Capture the cell that displays the provided text and extract its (X, Y) central coordinate. 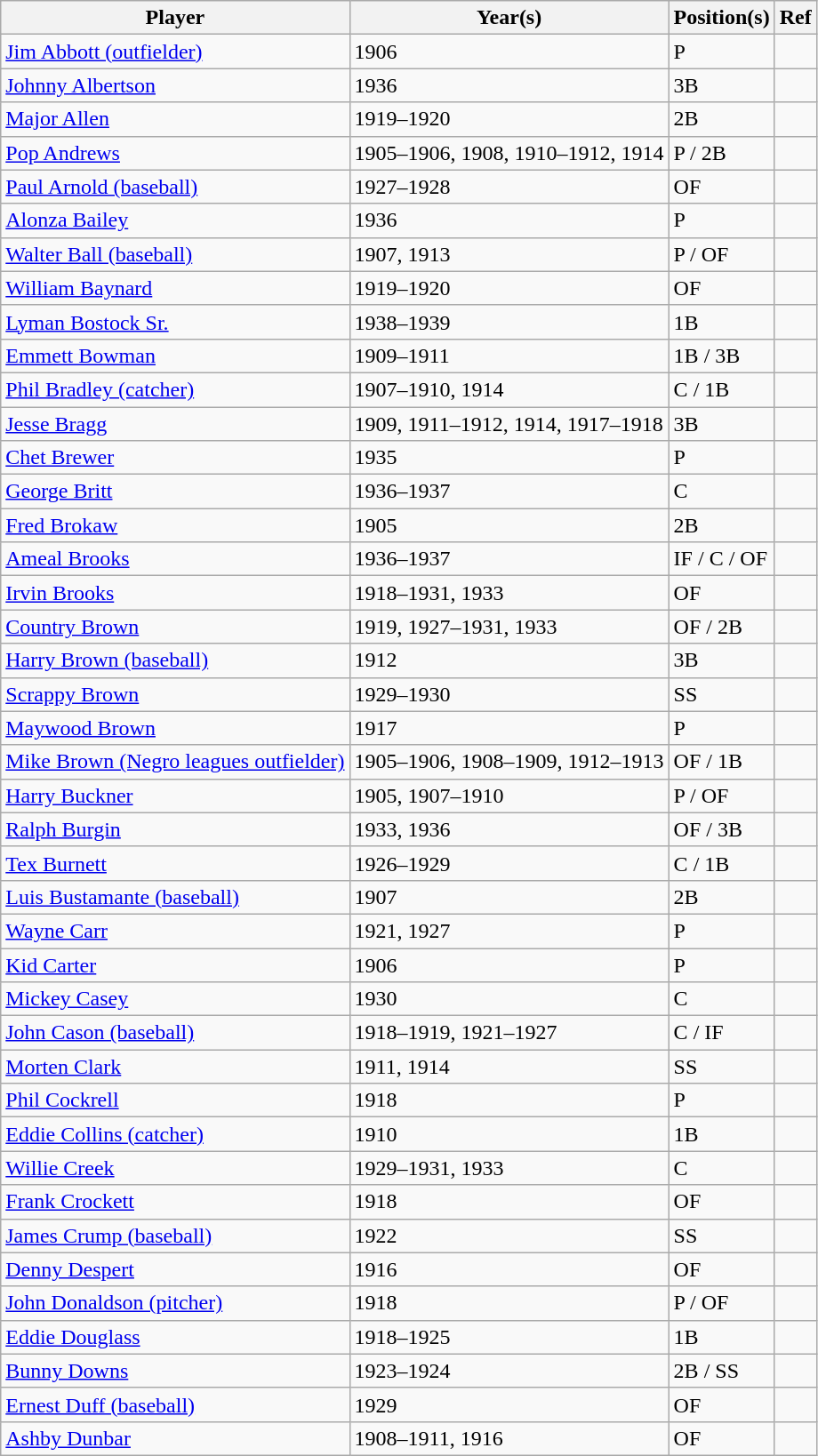
1918–1931, 1933 (509, 593)
IF / C / OF (722, 559)
Ernest Duff (baseball) (175, 1404)
Denny Despert (175, 1269)
Mickey Casey (175, 999)
Ref (795, 18)
1910 (509, 1134)
Year(s) (509, 18)
C / IF (722, 1033)
Phil Bradley (catcher) (175, 389)
Fred Brokaw (175, 525)
1935 (509, 458)
Alonza Bailey (175, 220)
Eddie Douglass (175, 1337)
1908–1911, 1916 (509, 1438)
Position(s) (722, 18)
1922 (509, 1236)
Tex Burnett (175, 863)
Phil Cockrell (175, 1100)
OF / 2B (722, 627)
OF / 1B (722, 762)
Irvin Brooks (175, 593)
1909, 1911–1912, 1914, 1917–1918 (509, 424)
Ralph Burgin (175, 829)
Pop Andrews (175, 153)
Eddie Collins (catcher) (175, 1134)
William Baynard (175, 288)
James Crump (baseball) (175, 1236)
Paul Arnold (baseball) (175, 187)
Ashby Dunbar (175, 1438)
1918–1925 (509, 1337)
1912 (509, 660)
Morten Clark (175, 1067)
1917 (509, 728)
Maywood Brown (175, 728)
Johnny Albertson (175, 85)
1905, 1907–1910 (509, 796)
Jim Abbott (outfielder) (175, 52)
1938–1939 (509, 322)
1911, 1914 (509, 1067)
1919, 1927–1931, 1933 (509, 627)
Emmett Bowman (175, 356)
1B / 3B (722, 356)
1907–1910, 1914 (509, 389)
1916 (509, 1269)
Harry Buckner (175, 796)
1930 (509, 999)
1921, 1927 (509, 931)
Country Brown (175, 627)
Player (175, 18)
1918–1919, 1921–1927 (509, 1033)
1907 (509, 897)
Walter Ball (baseball) (175, 254)
2B / SS (722, 1371)
1929 (509, 1404)
1929–1931, 1933 (509, 1168)
Luis Bustamante (baseball) (175, 897)
1929–1930 (509, 694)
Willie Creek (175, 1168)
Kid Carter (175, 964)
Lyman Bostock Sr. (175, 322)
P / 2B (722, 153)
Mike Brown (Negro leagues outfielder) (175, 762)
1905–1906, 1908–1909, 1912–1913 (509, 762)
1905 (509, 525)
1907, 1913 (509, 254)
1923–1924 (509, 1371)
1933, 1936 (509, 829)
George Britt (175, 492)
Major Allen (175, 119)
1905–1906, 1908, 1910–1912, 1914 (509, 153)
Ameal Brooks (175, 559)
Frank Crockett (175, 1202)
Scrappy Brown (175, 694)
Harry Brown (baseball) (175, 660)
Wayne Carr (175, 931)
Bunny Downs (175, 1371)
OF / 3B (722, 829)
John Cason (baseball) (175, 1033)
1927–1928 (509, 187)
1909–1911 (509, 356)
Chet Brewer (175, 458)
Jesse Bragg (175, 424)
1926–1929 (509, 863)
John Donaldson (pitcher) (175, 1303)
